Pinpoint the cell where the given text exists, returning its [x, y] midpoint coordinate. 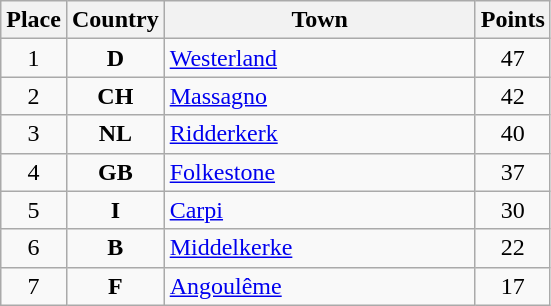
2 [34, 96]
Ridderkerk [320, 134]
40 [512, 134]
F [115, 286]
Middelkerke [320, 248]
47 [512, 58]
22 [512, 248]
Carpi [320, 210]
30 [512, 210]
Folkestone [320, 172]
6 [34, 248]
Country [115, 20]
37 [512, 172]
1 [34, 58]
Massagno [320, 96]
5 [34, 210]
Angoulême [320, 286]
D [115, 58]
Points [512, 20]
17 [512, 286]
7 [34, 286]
CH [115, 96]
GB [115, 172]
I [115, 210]
B [115, 248]
Place [34, 20]
4 [34, 172]
NL [115, 134]
3 [34, 134]
Town [320, 20]
42 [512, 96]
Westerland [320, 58]
